Capture the cell that displays the provided text and extract its [x, y] central coordinate. 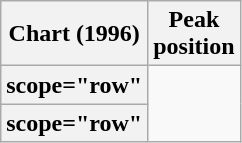
Chart (1996) [74, 34]
Peakposition [194, 34]
